Locate the cell with the specified text and output its (x, y) center coordinate. 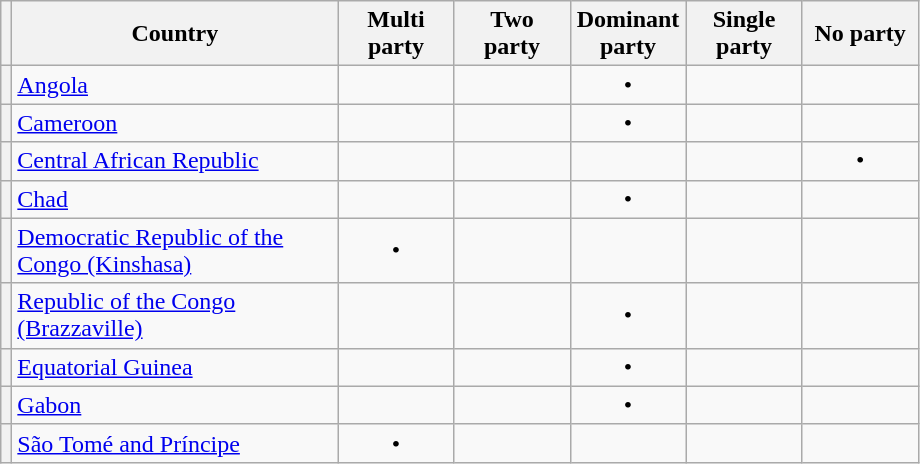
Country (175, 34)
Cameroon (175, 123)
Central African Republic (175, 161)
Dominant party (628, 34)
No party (860, 34)
São Tomé and Príncipe (175, 443)
Angola (175, 85)
Equatorial Guinea (175, 367)
Single party (744, 34)
Multi party (396, 34)
Republic of the Congo (Brazzaville) (175, 316)
Gabon (175, 405)
Two party (512, 34)
Chad (175, 199)
Democratic Republic of the Congo (Kinshasa) (175, 250)
